Capture the cell that displays the provided text and extract its [X, Y] central coordinate. 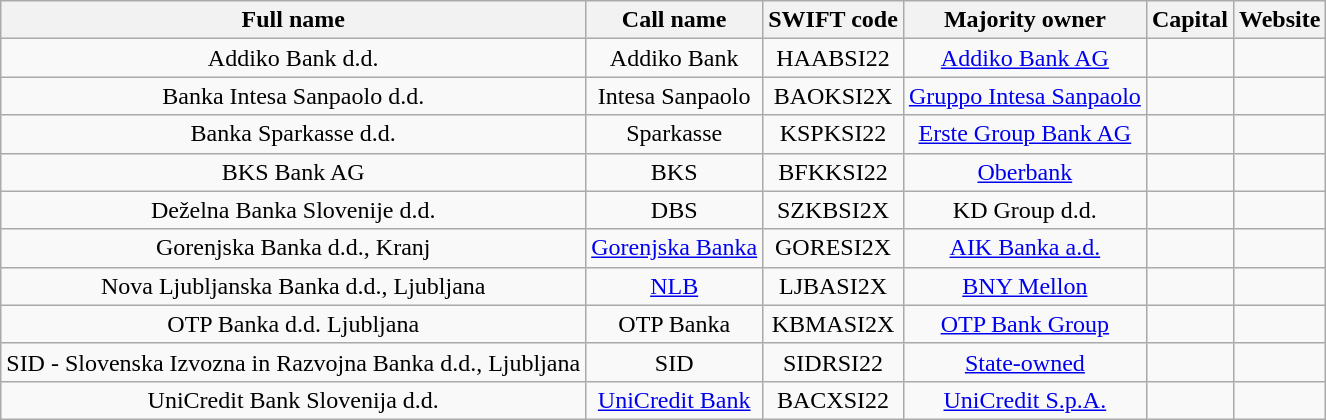
SID [674, 362]
SZKBSI2X [834, 210]
Sparkasse [674, 134]
Full name [294, 20]
BNY Mellon [1024, 286]
OTP Bank Group [1024, 324]
SID - Slovenska Izvozna in Razvojna Banka d.d., Ljubljana [294, 362]
State-owned [1024, 362]
Intesa Sanpaolo [674, 96]
NLB [674, 286]
AIK Banka a.d. [1024, 248]
Majority owner [1024, 20]
Addiko Bank [674, 58]
Banka Sparkasse d.d. [294, 134]
Banka Intesa Sanpaolo d.d. [294, 96]
BKS [674, 172]
UniCredit Bank Slovenija d.d. [294, 400]
Website [1279, 20]
Gorenjska Banka [674, 248]
OTP Banka [674, 324]
Capital [1190, 20]
UniCredit S.p.A. [1024, 400]
KSPKSI22 [834, 134]
UniCredit Bank [674, 400]
LJBASI2X [834, 286]
BACXSI22 [834, 400]
Nova Ljubljanska Banka d.d., Ljubljana [294, 286]
KD Group d.d. [1024, 210]
Addiko Bank AG [1024, 58]
Addiko Bank d.d. [294, 58]
DBS [674, 210]
Oberbank [1024, 172]
SIDRSI22 [834, 362]
Erste Group Bank AG [1024, 134]
KBMASI2X [834, 324]
Gruppo Intesa Sanpaolo [1024, 96]
BAOKSI2X [834, 96]
Gorenjska Banka d.d., Kranj [294, 248]
OTP Banka d.d. Ljubljana [294, 324]
SWIFT code [834, 20]
HAABSI22 [834, 58]
BKS Bank AG [294, 172]
BFKKSI22 [834, 172]
Deželna Banka Slovenije d.d. [294, 210]
GORESI2X [834, 248]
Call name [674, 20]
